Return [X, Y] of the center of cell containing provided text 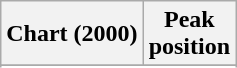
Peakposition [189, 34]
Chart (2000) [72, 34]
